Return (x, y) of the center of cell containing provided text 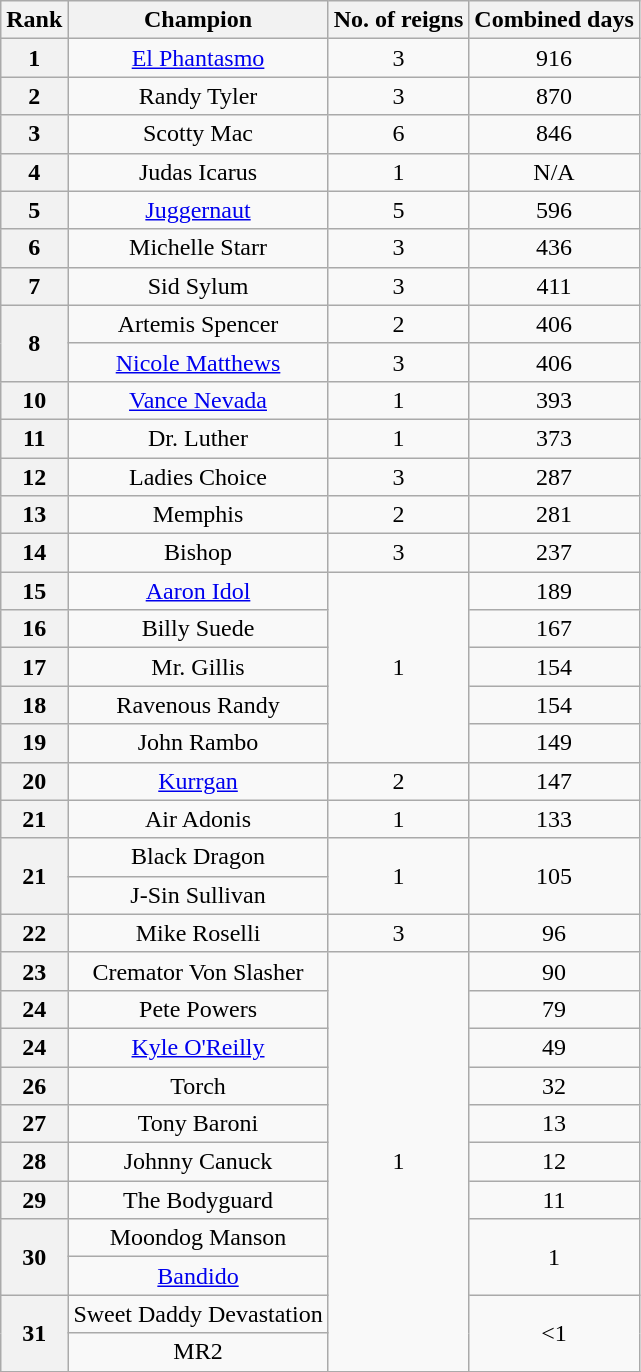
411 (554, 286)
Bishop (198, 553)
Ravenous Randy (198, 705)
J-Sin Sullivan (198, 895)
167 (554, 629)
596 (554, 210)
281 (554, 515)
26 (34, 1085)
15 (34, 591)
Dr. Luther (198, 438)
22 (34, 933)
287 (554, 477)
149 (554, 743)
Memphis (198, 515)
Kurrgan (198, 781)
The Bodyguard (198, 1200)
<1 (554, 1333)
Billy Suede (198, 629)
90 (554, 971)
96 (554, 933)
Bandido (198, 1276)
Kyle O'Reilly (198, 1047)
14 (34, 553)
Champion (198, 20)
7 (34, 286)
Artemis Spencer (198, 324)
373 (554, 438)
28 (34, 1162)
El Phantasmo (198, 58)
Tony Baroni (198, 1124)
Mike Roselli (198, 933)
Nicole Matthews (198, 362)
No. of reigns (398, 20)
16 (34, 629)
Pete Powers (198, 1009)
Sweet Daddy Devastation (198, 1314)
Sid Sylum (198, 286)
Johnny Canuck (198, 1162)
147 (554, 781)
Michelle Starr (198, 248)
8 (34, 343)
105 (554, 876)
20 (34, 781)
Judas Icarus (198, 172)
10 (34, 400)
Juggernaut (198, 210)
Ladies Choice (198, 477)
Rank (34, 20)
Aaron Idol (198, 591)
17 (34, 667)
Combined days (554, 20)
31 (34, 1333)
30 (34, 1257)
John Rambo (198, 743)
23 (34, 971)
393 (554, 400)
18 (34, 705)
189 (554, 591)
Black Dragon (198, 857)
4 (34, 172)
32 (554, 1085)
49 (554, 1047)
Torch (198, 1085)
27 (34, 1124)
Cremator Von Slasher (198, 971)
436 (554, 248)
Vance Nevada (198, 400)
237 (554, 553)
19 (34, 743)
Scotty Mac (198, 134)
133 (554, 819)
MR2 (198, 1352)
870 (554, 96)
N/A (554, 172)
Randy Tyler (198, 96)
916 (554, 58)
Air Adonis (198, 819)
29 (34, 1200)
Moondog Manson (198, 1238)
Mr. Gillis (198, 667)
79 (554, 1009)
846 (554, 134)
